Identify which cell holds the provided text, then report its (x, y) central coordinate. 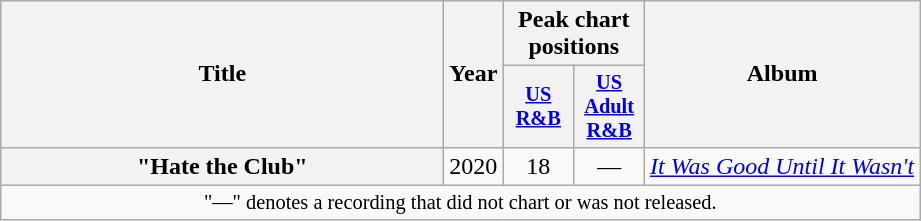
"Hate the Club" (222, 166)
Album (782, 74)
"—" denotes a recording that did not chart or was not released. (460, 203)
USR&B (538, 107)
18 (538, 166)
Title (222, 74)
2020 (474, 166)
Peak chart positions (574, 34)
It Was Good Until It Wasn't (782, 166)
USAdultR&B (610, 107)
— (610, 166)
Year (474, 74)
